Detect which cell encompasses the target text, then output its (X, Y) center coordinate. 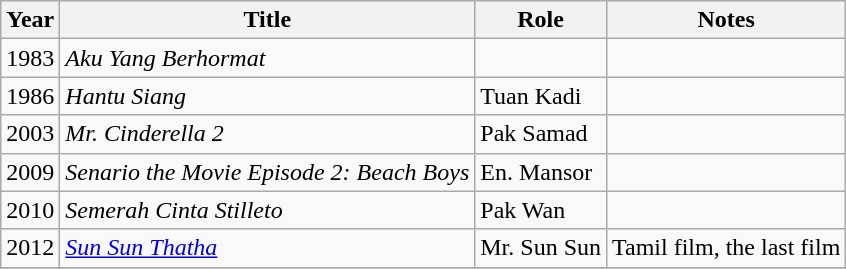
Tamil film, the last film (726, 248)
Notes (726, 20)
1986 (30, 96)
Hantu Siang (268, 96)
Pak Samad (541, 134)
Title (268, 20)
Aku Yang Berhormat (268, 58)
Senario the Movie Episode 2: Beach Boys (268, 172)
2012 (30, 248)
2009 (30, 172)
2003 (30, 134)
Sun Sun Thatha (268, 248)
En. Mansor (541, 172)
1983 (30, 58)
Pak Wan (541, 210)
2010 (30, 210)
Role (541, 20)
Mr. Cinderella 2 (268, 134)
Year (30, 20)
Mr. Sun Sun (541, 248)
Semerah Cinta Stilleto (268, 210)
Tuan Kadi (541, 96)
